Determine the (x, y) coordinate at the center of the cell enclosing the given text.  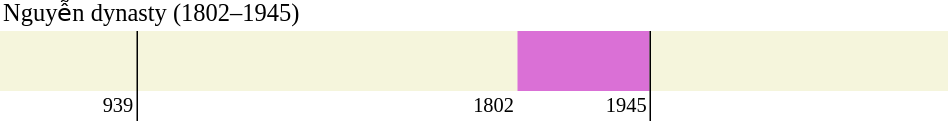
1945 (584, 106)
939 (69, 106)
1802 (328, 106)
